Detect which cell encompasses the target text, then output its [x, y] center coordinate. 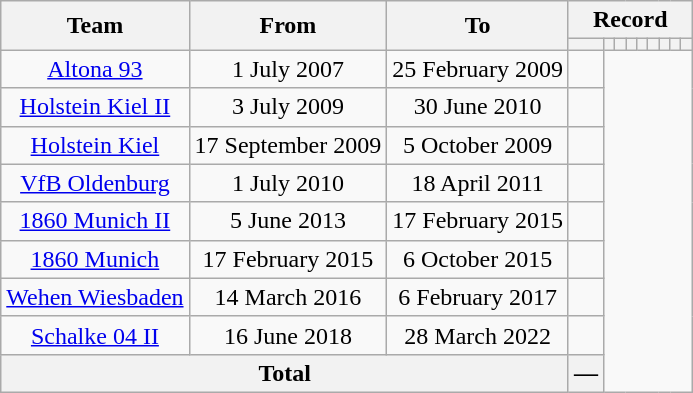
Holstein Kiel II [95, 107]
Schalke 04 II [95, 335]
14 March 2016 [288, 297]
1860 Munich II [95, 221]
Wehen Wiesbaden [95, 297]
6 October 2015 [478, 259]
16 June 2018 [288, 335]
5 June 2013 [288, 221]
28 March 2022 [478, 335]
VfB Oldenburg [95, 183]
— [586, 373]
25 February 2009 [478, 69]
5 October 2009 [478, 145]
17 September 2009 [288, 145]
18 April 2011 [478, 183]
Holstein Kiel [95, 145]
Record [630, 20]
From [288, 26]
1 July 2010 [288, 183]
Altona 93 [95, 69]
30 June 2010 [478, 107]
1 July 2007 [288, 69]
Total [285, 373]
3 July 2009 [288, 107]
1860 Munich [95, 259]
Team [95, 26]
6 February 2017 [478, 297]
To [478, 26]
